Identify which cell holds the provided text, then report its [X, Y] central coordinate. 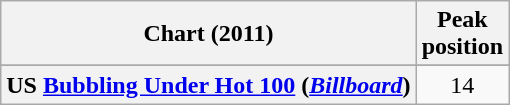
US Bubbling Under Hot 100 (Billboard) [208, 85]
Peakposition [462, 34]
Chart (2011) [208, 34]
14 [462, 85]
